Output the [x, y] coordinate of the center of the cell containing the given text.  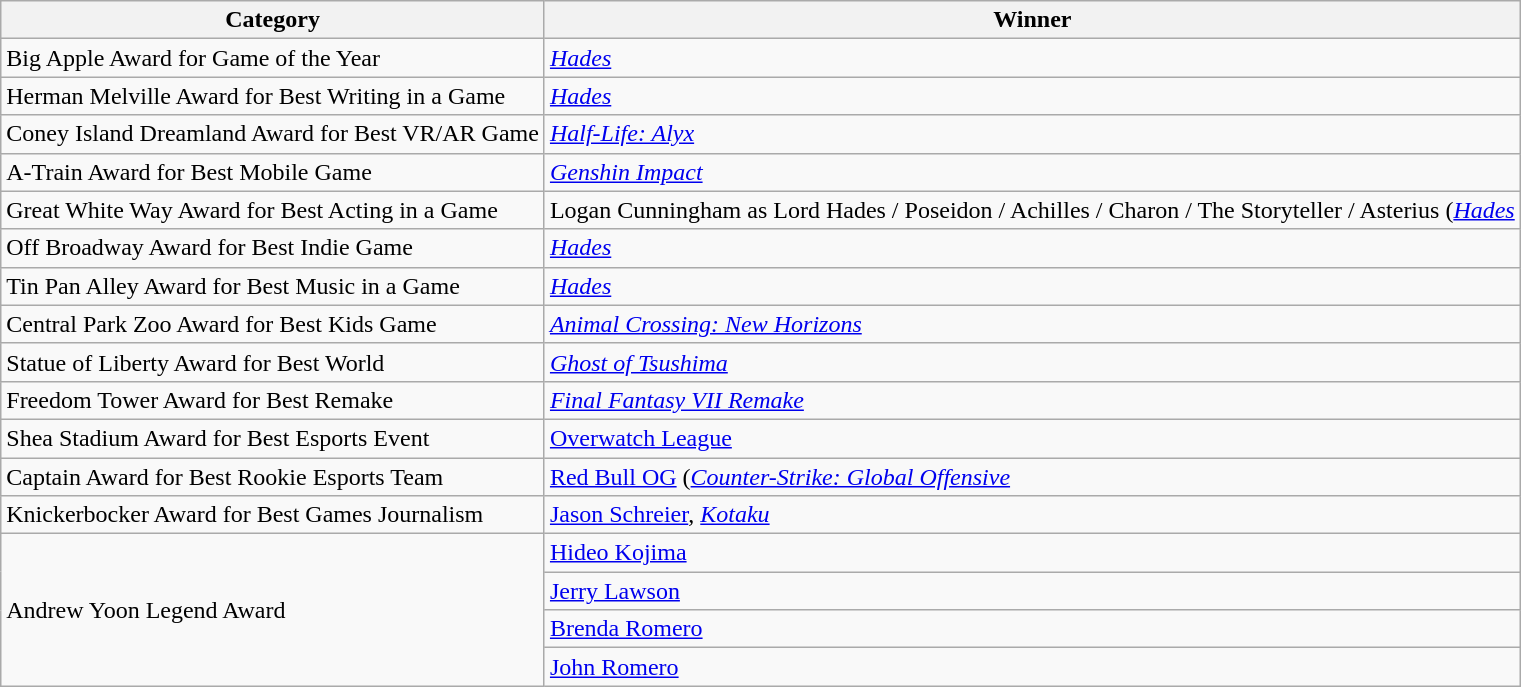
Animal Crossing: New Horizons [1032, 324]
Coney Island Dreamland Award for Best VR/AR Game [273, 134]
Off Broadway Award for Best Indie Game [273, 248]
Final Fantasy VII Remake [1032, 400]
Statue of Liberty Award for Best World [273, 362]
Shea Stadium Award for Best Esports Event [273, 438]
Andrew Yoon Legend Award [273, 610]
Tin Pan Alley Award for Best Music in a Game [273, 286]
Hideo Kojima [1032, 553]
Central Park Zoo Award for Best Kids Game [273, 324]
Knickerbocker Award for Best Games Journalism [273, 515]
John Romero [1032, 667]
Jason Schreier, Kotaku [1032, 515]
Logan Cunningham as Lord Hades / Poseidon / Achilles / Charon / The Storyteller / Asterius (Hades [1032, 210]
Category [273, 20]
Herman Melville Award for Best Writing in a Game [273, 96]
Captain Award for Best Rookie Esports Team [273, 477]
Genshin Impact [1032, 172]
Great White Way Award for Best Acting in a Game [273, 210]
Freedom Tower Award for Best Remake [273, 400]
Half-Life: Alyx [1032, 134]
Jerry Lawson [1032, 591]
Red Bull OG (Counter-Strike: Global Offensive [1032, 477]
Brenda Romero [1032, 629]
Ghost of Tsushima [1032, 362]
Big Apple Award for Game of the Year [273, 58]
Winner [1032, 20]
Overwatch League [1032, 438]
A-Train Award for Best Mobile Game [273, 172]
